Provide the (X, Y) coordinate of the cell's center where the given text is located.  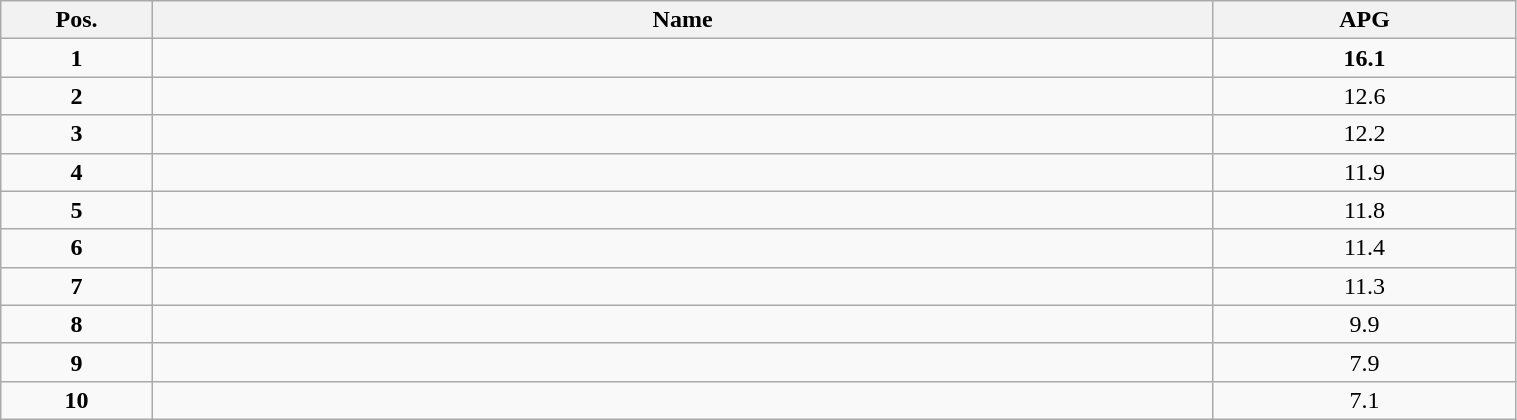
11.4 (1364, 248)
3 (77, 134)
12.2 (1364, 134)
Pos. (77, 20)
APG (1364, 20)
5 (77, 210)
12.6 (1364, 96)
11.3 (1364, 286)
16.1 (1364, 58)
11.8 (1364, 210)
6 (77, 248)
9 (77, 362)
9.9 (1364, 324)
Name (682, 20)
2 (77, 96)
7.1 (1364, 400)
4 (77, 172)
7 (77, 286)
7.9 (1364, 362)
8 (77, 324)
10 (77, 400)
1 (77, 58)
11.9 (1364, 172)
